Detect which cell encompasses the target text, then output its [X, Y] center coordinate. 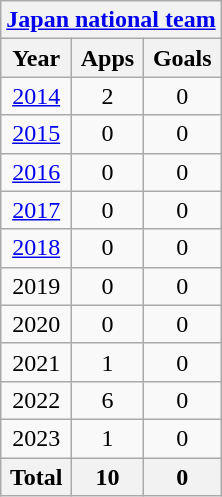
2019 [36, 286]
10 [108, 477]
2022 [36, 400]
2023 [36, 438]
Japan national team [111, 20]
2016 [36, 172]
2015 [36, 134]
2021 [36, 362]
2014 [36, 96]
6 [108, 400]
2020 [36, 324]
2 [108, 96]
2018 [36, 248]
Apps [108, 58]
Total [36, 477]
2017 [36, 210]
Goals [182, 58]
Year [36, 58]
